Scan for the cell matching the given text and deliver its [X, Y] coordinate at center. 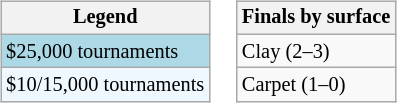
Carpet (1–0) [316, 85]
$10/15,000 tournaments [105, 85]
Legend [105, 18]
Clay (2–3) [316, 51]
Finals by surface [316, 18]
$25,000 tournaments [105, 51]
